Detect which cell encompasses the target text, then output its (X, Y) center coordinate. 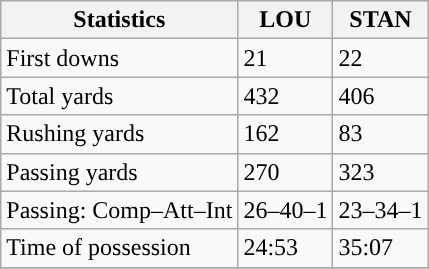
23–34–1 (380, 210)
323 (380, 172)
Passing: Comp–Att–Int (120, 210)
Passing yards (120, 172)
LOU (286, 20)
270 (286, 172)
First downs (120, 58)
432 (286, 96)
Total yards (120, 96)
35:07 (380, 248)
Rushing yards (120, 134)
162 (286, 134)
406 (380, 96)
22 (380, 58)
Statistics (120, 20)
Time of possession (120, 248)
21 (286, 58)
STAN (380, 20)
24:53 (286, 248)
83 (380, 134)
26–40–1 (286, 210)
